For the text-containing cell, return its midpoint in (x, y) coordinate format. 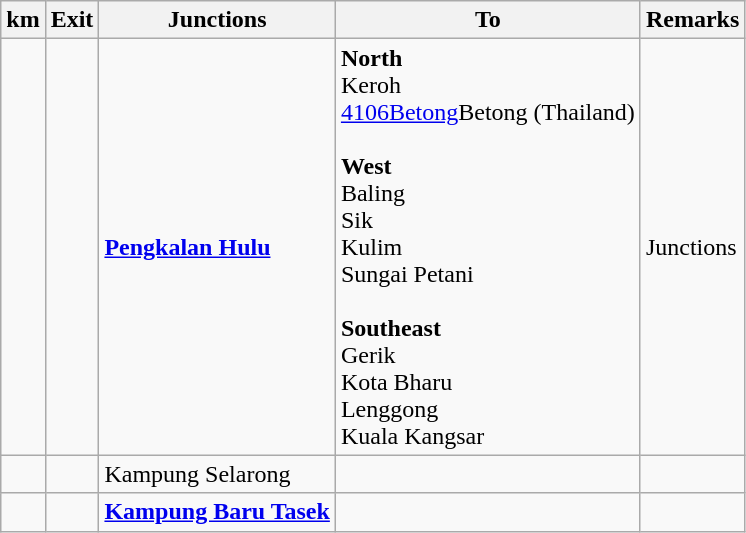
Remarks (692, 20)
Pengkalan Hulu (217, 247)
Exit (72, 20)
Kampung Baru Tasek (217, 512)
NorthKeroh4106BetongBetong (Thailand)WestBalingSikKulimSungai PetaniSoutheastGerikKota BharuLenggongKuala Kangsar (488, 247)
km (23, 20)
To (488, 20)
Kampung Selarong (217, 474)
